Determine the (X, Y) coordinate at the center of the cell enclosing the given text.  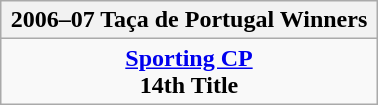
2006–07 Taça de Portugal Winners (189, 20)
Sporting CP14th Title (189, 72)
